Pinpoint the cell where the given text exists, returning its (X, Y) midpoint coordinate. 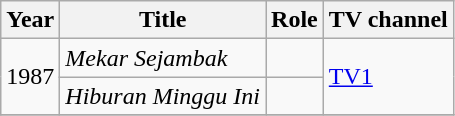
Year (30, 20)
Mekar Sejambak (163, 58)
Title (163, 20)
TV channel (388, 20)
TV1 (388, 77)
Role (295, 20)
1987 (30, 77)
Hiburan Minggu Ini (163, 96)
